Capture the cell that displays the provided text and extract its (x, y) central coordinate. 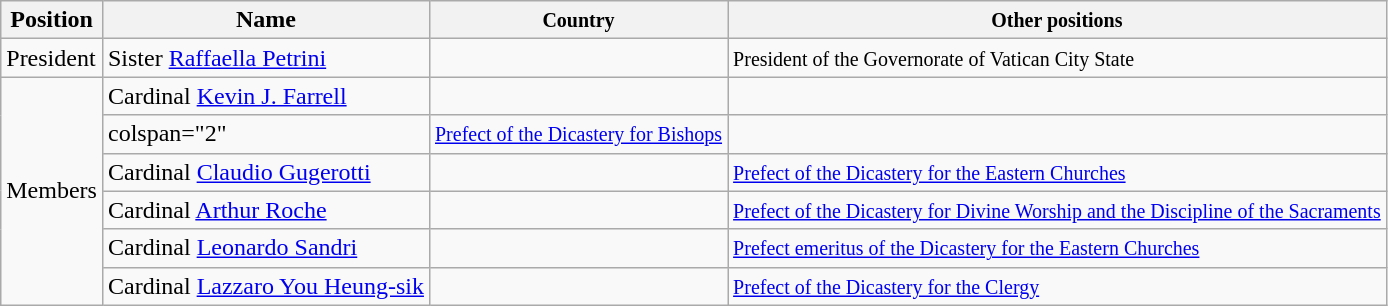
Other positions (1058, 20)
Sister Raffaella Petrini (266, 58)
President (52, 58)
Cardinal Lazzaro You Heung-sik (266, 286)
Country (578, 20)
Prefect of the Dicastery for the Eastern Churches (1058, 172)
Prefect of the Dicastery for the Clergy (1058, 286)
Prefect of the Dicastery for Divine Worship and the Discipline of the Sacraments (1058, 210)
Cardinal Kevin J. Farrell (266, 96)
Prefect of the Dicastery for Bishops (578, 134)
Cardinal Arthur Roche (266, 210)
Cardinal Leonardo Sandri (266, 248)
Position (52, 20)
Members (52, 191)
Name (266, 20)
Cardinal Claudio Gugerotti (266, 172)
Prefect emeritus of the Dicastery for the Eastern Churches (1058, 248)
President of the Governorate of Vatican City State (1058, 58)
colspan="2" (266, 134)
